Determine the (x, y) coordinate at the center of the cell enclosing the given text.  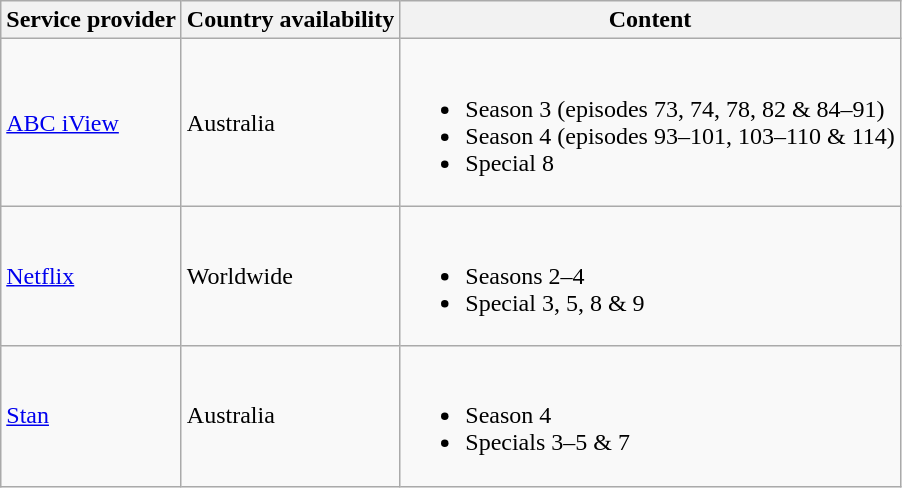
Content (650, 20)
ABC iView (92, 122)
Netflix (92, 276)
Stan (92, 416)
Season 4Specials 3–5 & 7 (650, 416)
Season 3 (episodes 73, 74, 78, 82 & 84–91)Season 4 (episodes 93–101, 103–110 & 114)Special 8 (650, 122)
Seasons 2–4Special 3, 5, 8 & 9 (650, 276)
Country availability (290, 20)
Service provider (92, 20)
Worldwide (290, 276)
